From the cell containing the given text, extract its center point as (x, y) coordinate. 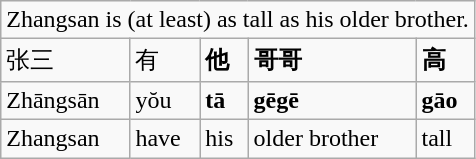
gēgē (332, 100)
张三 (66, 60)
yŏu (165, 100)
有 (165, 60)
哥哥 (332, 60)
tall (445, 138)
高 (445, 60)
tā (224, 100)
his (224, 138)
Zhāngsān (66, 100)
Zhangsan (66, 138)
Zhangsan is (at least) as tall as his older brother. (238, 20)
older brother (332, 138)
他 (224, 60)
have (165, 138)
gāo (445, 100)
